Return the [X, Y] coordinate for the center point of the cell that contains the specified text.  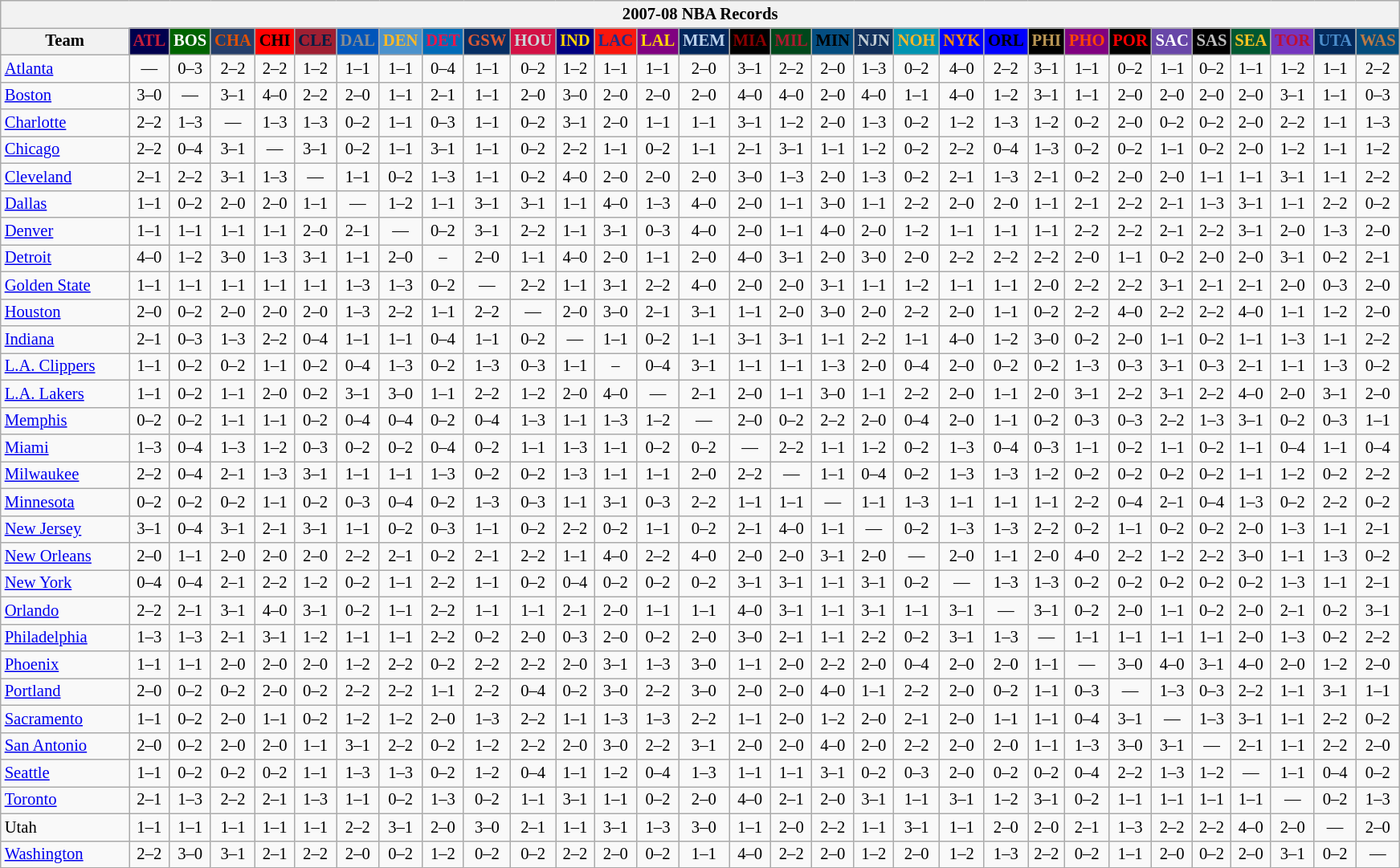
New York [65, 583]
DEN [400, 41]
Detroit [65, 258]
SAS [1212, 41]
MEM [704, 41]
Washington [65, 854]
DAL [358, 41]
DET [443, 41]
Indiana [65, 340]
Utah [65, 827]
Milwaukee [65, 475]
2007-08 NBA Records [700, 14]
Minnesota [65, 502]
New Jersey [65, 529]
MIA [750, 41]
BOS [190, 41]
PHI [1047, 41]
Chicago [65, 149]
Dallas [65, 204]
LAC [615, 41]
Atlanta [65, 68]
Toronto [65, 800]
POR [1129, 41]
Charlotte [65, 123]
Orlando [65, 610]
TOR [1292, 41]
MIN [833, 41]
Boston [65, 96]
Houston [65, 312]
Cleveland [65, 177]
NOH [917, 41]
ATL [149, 41]
NJN [874, 41]
SEA [1251, 41]
Philadelphia [65, 638]
CHI [275, 41]
Team [65, 41]
UTA [1335, 41]
Miami [65, 447]
WAS [1378, 41]
Phoenix [65, 664]
SAC [1173, 41]
HOU [533, 41]
Denver [65, 230]
Memphis [65, 421]
San Antonio [65, 746]
Seattle [65, 773]
Golden State [65, 285]
MIL [792, 41]
Sacramento [65, 719]
IND [575, 41]
Portland [65, 691]
ORL [1006, 41]
CHA [233, 41]
GSW [487, 41]
L.A. Clippers [65, 366]
PHO [1087, 41]
NYK [961, 41]
New Orleans [65, 556]
CLE [315, 41]
LAL [658, 41]
L.A. Lakers [65, 393]
